Search for the cell housing the specified text and yield its (x, y) center coordinate. 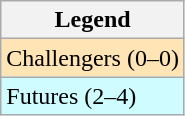
Futures (2–4) (93, 96)
Challengers (0–0) (93, 58)
Legend (93, 20)
